For the text-containing cell, return its midpoint in (x, y) coordinate format. 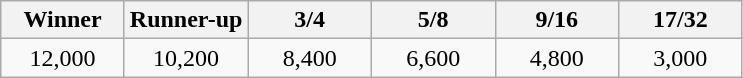
5/8 (433, 20)
10,200 (186, 58)
9/16 (557, 20)
6,600 (433, 58)
4,800 (557, 58)
17/32 (681, 20)
Runner-up (186, 20)
8,400 (310, 58)
3,000 (681, 58)
Winner (63, 20)
3/4 (310, 20)
12,000 (63, 58)
